Determine the [x, y] coordinate at the center of the cell enclosing the given text.  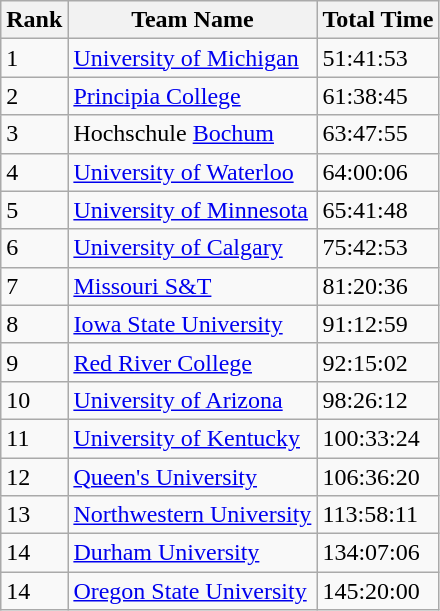
University of Calgary [192, 248]
6 [34, 248]
106:36:20 [378, 477]
University of Arizona [192, 400]
University of Waterloo [192, 172]
University of Michigan [192, 58]
61:38:45 [378, 96]
113:58:11 [378, 515]
5 [34, 210]
Rank [34, 20]
Hochschule Bochum [192, 134]
51:41:53 [378, 58]
7 [34, 286]
Iowa State University [192, 324]
98:26:12 [378, 400]
11 [34, 438]
Oregon State University [192, 591]
75:42:53 [378, 248]
Red River College [192, 362]
Total Time [378, 20]
Missouri S&T [192, 286]
University of Kentucky [192, 438]
81:20:36 [378, 286]
1 [34, 58]
134:07:06 [378, 553]
Queen's University [192, 477]
13 [34, 515]
145:20:00 [378, 591]
64:00:06 [378, 172]
3 [34, 134]
Principia College [192, 96]
2 [34, 96]
92:15:02 [378, 362]
10 [34, 400]
8 [34, 324]
63:47:55 [378, 134]
91:12:59 [378, 324]
University of Minnesota [192, 210]
12 [34, 477]
Northwestern University [192, 515]
65:41:48 [378, 210]
Team Name [192, 20]
4 [34, 172]
Durham University [192, 553]
9 [34, 362]
100:33:24 [378, 438]
